Output the [X, Y] coordinate of the center of the cell containing the given text.  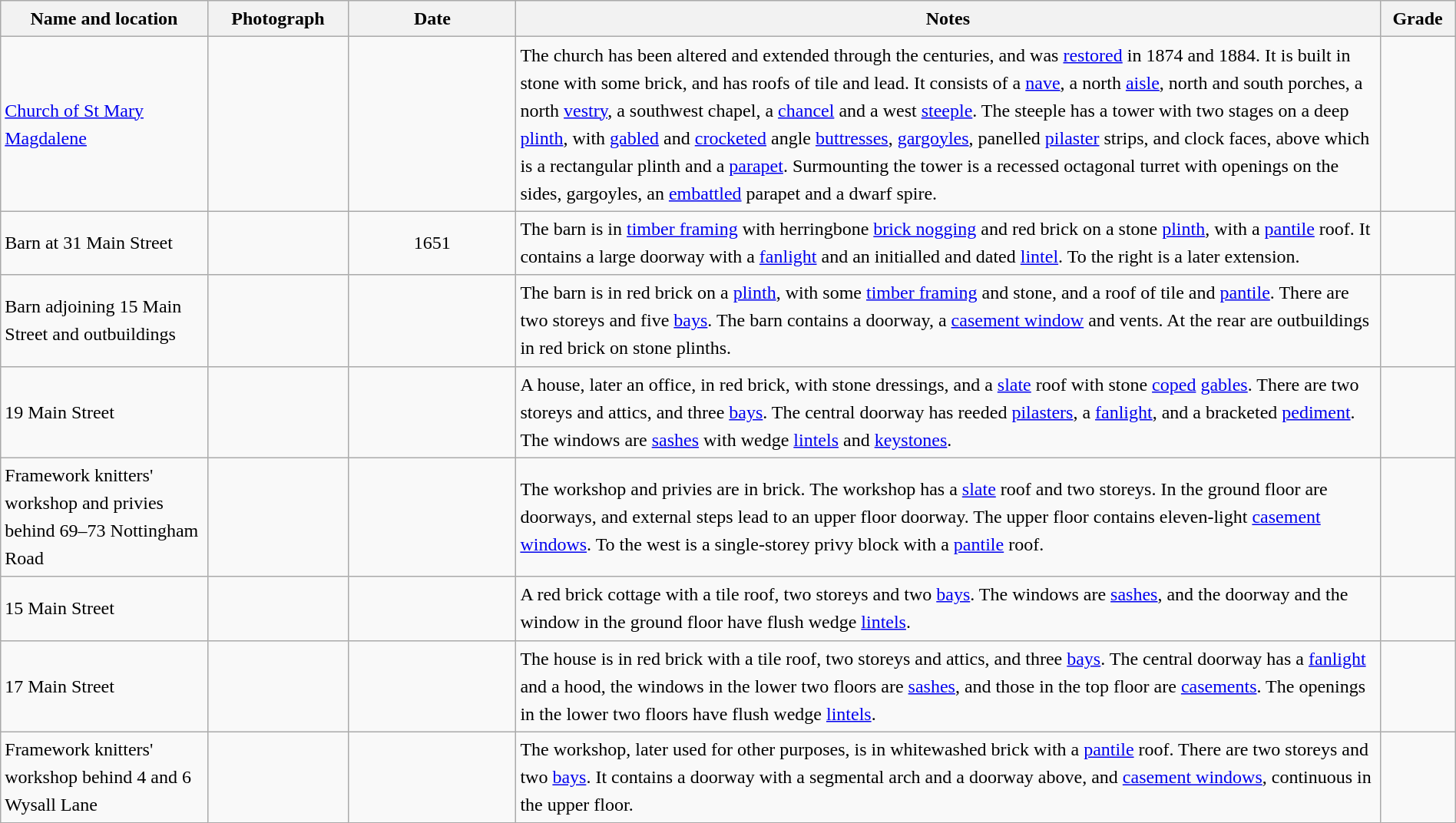
Date [432, 18]
Framework knitters' workshop and privies behind 69–73 Nottingham Road [104, 517]
15 Main Street [104, 608]
Photograph [278, 18]
Name and location [104, 18]
17 Main Street [104, 686]
1651 [432, 243]
19 Main Street [104, 411]
Barn at 31 Main Street [104, 243]
Church of St Mary Magdalene [104, 124]
Grade [1418, 18]
Framework knitters' workshop behind 4 and 6 Wysall Lane [104, 777]
Barn adjoining 15 Main Street and outbuildings [104, 321]
Notes [948, 18]
